For the text-containing cell, return its midpoint in [x, y] coordinate format. 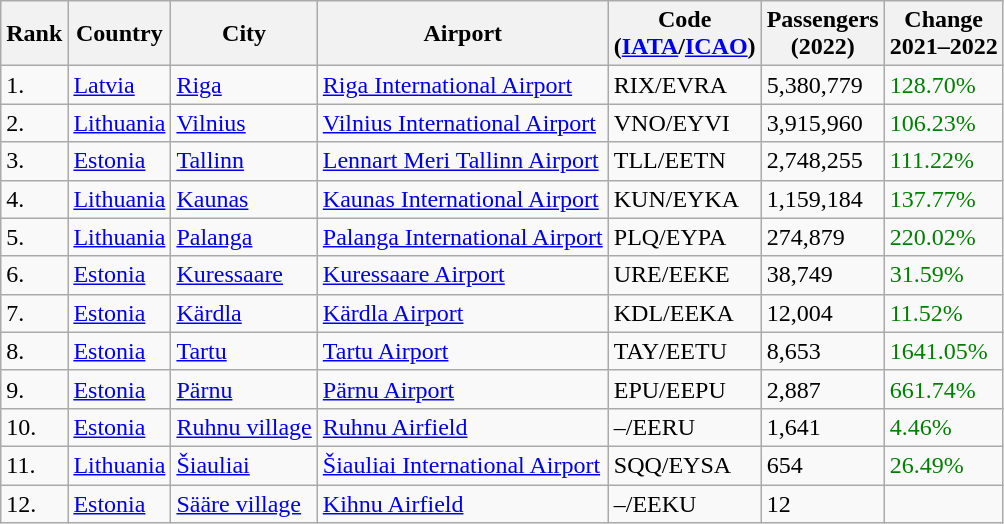
Palanga [244, 237]
2,887 [822, 389]
31.59% [944, 275]
Palanga International Airport [462, 237]
Passengers(2022) [822, 34]
Šiauliai [244, 465]
Tartu Airport [462, 351]
Vilnius International Airport [462, 123]
106.23% [944, 123]
TAY/EETU [684, 351]
City [244, 34]
1,641 [822, 427]
Latvia [120, 85]
Riga [244, 85]
SQQ/EYSA [684, 465]
2,748,255 [822, 161]
Rank [34, 34]
11.52% [944, 313]
Ruhnu village [244, 427]
4. [34, 199]
5. [34, 237]
RIX/EVRA [684, 85]
1,159,184 [822, 199]
38,749 [822, 275]
8. [34, 351]
URE/EEKE [684, 275]
Country [120, 34]
Change2021–2022 [944, 34]
12. [34, 503]
220.02% [944, 237]
7. [34, 313]
1641.05% [944, 351]
137.77% [944, 199]
Sääre village [244, 503]
654 [822, 465]
3. [34, 161]
2. [34, 123]
10. [34, 427]
11. [34, 465]
Pärnu Airport [462, 389]
Ruhnu Airfield [462, 427]
12 [822, 503]
Riga International Airport [462, 85]
6. [34, 275]
PLQ/EYPA [684, 237]
Kuressaare [244, 275]
Šiauliai International Airport [462, 465]
Kaunas [244, 199]
EPU/EEPU [684, 389]
–/EERU [684, 427]
661.74% [944, 389]
Code(IATA/ICAO) [684, 34]
3,915,960 [822, 123]
KDL/EEKA [684, 313]
Kärdla [244, 313]
Lennart Meri Tallinn Airport [462, 161]
8,653 [822, 351]
–/EEKU [684, 503]
12,004 [822, 313]
Kaunas International Airport [462, 199]
9. [34, 389]
Airport [462, 34]
TLL/EETN [684, 161]
Tartu [244, 351]
5,380,779 [822, 85]
Vilnius [244, 123]
Pärnu [244, 389]
111.22% [944, 161]
VNO/EYVI [684, 123]
Kihnu Airfield [462, 503]
1. [34, 85]
Tallinn [244, 161]
128.70% [944, 85]
274,879 [822, 237]
KUN/EYKA [684, 199]
26.49% [944, 465]
Kärdla Airport [462, 313]
Kuressaare Airport [462, 275]
4.46% [944, 427]
